Return (x, y) of the center of cell containing provided text 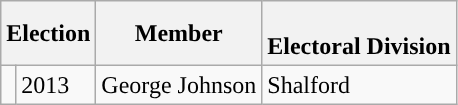
2013 (56, 85)
Electoral Division (359, 34)
George Johnson (179, 85)
Member (179, 34)
Shalford (359, 85)
Election (48, 34)
